Extract the (X, Y) coordinate from the center of the cell holding the provided text.  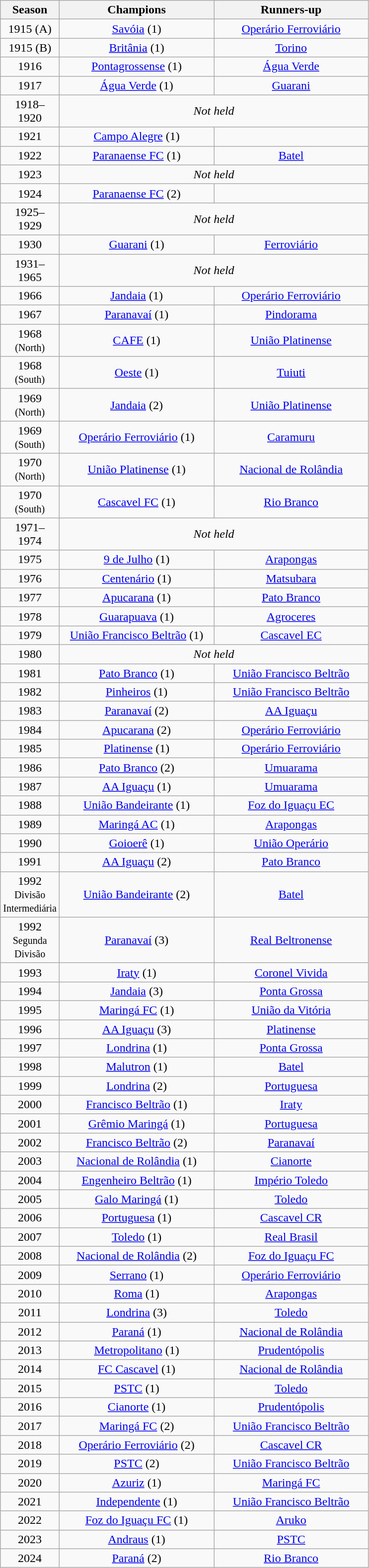
Pontagrossense (1) (137, 67)
1984 (30, 730)
2002 (30, 1142)
Real Brasil (291, 1237)
1967 (30, 315)
Londrina (3) (137, 1312)
Cianorte (1) (137, 1407)
Caramuru (291, 437)
1970(South) (30, 501)
União Operário (291, 843)
União da Vitória (291, 1010)
Paraná (1) (137, 1331)
1922 (30, 155)
Pato Branco (2) (137, 768)
Season (30, 10)
Foz do Iguaçu FC (291, 1256)
9 de Julho (1) (137, 560)
Paranavaí (3) (137, 940)
1985 (30, 749)
1978 (30, 616)
1989 (30, 824)
1992Segunda Divisão (30, 940)
1915 (B) (30, 48)
Jandaia (1) (137, 296)
2005 (30, 1199)
1999 (30, 1086)
Londrina (2) (137, 1086)
Guarani (1) (137, 244)
1969(South) (30, 437)
1997 (30, 1048)
2007 (30, 1237)
2011 (30, 1312)
Operário Ferroviário (2) (137, 1445)
Metropolitano (1) (137, 1351)
Maringá FC (291, 1483)
Apucarana (1) (137, 597)
2018 (30, 1445)
1991 (30, 862)
AA Iguaçu (1) (137, 786)
1918–1920 (30, 111)
1992Divisão Intermediária (30, 894)
Goioerê (1) (137, 843)
AA Iguaçu (291, 711)
1986 (30, 768)
Torino (291, 48)
2009 (30, 1275)
Iraty (291, 1105)
Real Beltronense (291, 940)
1976 (30, 578)
Jandaia (3) (137, 991)
Guarani (291, 85)
Toledo (1) (137, 1237)
PSTC (1) (137, 1388)
Paranaense FC (2) (137, 193)
1930 (30, 244)
Operário Ferroviário (1) (137, 437)
Paraná (2) (137, 1558)
2014 (30, 1369)
2003 (30, 1161)
Independente (1) (137, 1501)
Platinense (291, 1029)
Britânia (1) (137, 48)
Andraus (1) (137, 1539)
Iraty (1) (137, 972)
1915 (A) (30, 29)
Matsubara (291, 578)
1970(North) (30, 470)
Água Verde (1) (137, 85)
1982 (30, 692)
Tuiuti (291, 372)
Londrina (1) (137, 1048)
Engenheiro Beltrão (1) (137, 1180)
1969(North) (30, 405)
1981 (30, 673)
Império Toledo (291, 1180)
2020 (30, 1483)
Paranaense FC (1) (137, 155)
União Bandeirante (2) (137, 894)
1995 (30, 1010)
1990 (30, 843)
1994 (30, 991)
AA Iguaçu (3) (137, 1029)
Paranavaí (1) (137, 315)
2004 (30, 1180)
Grêmio Maringá (1) (137, 1124)
FC Cascavel (1) (137, 1369)
1996 (30, 1029)
Centenário (1) (137, 578)
1917 (30, 85)
Foz do Iguaçu EC (291, 805)
1966 (30, 296)
2006 (30, 1218)
Aruko (291, 1520)
1998 (30, 1067)
2021 (30, 1501)
2000 (30, 1105)
2019 (30, 1464)
2017 (30, 1426)
1975 (30, 560)
Roma (1) (137, 1293)
1968(South) (30, 372)
1971–1974 (30, 534)
2010 (30, 1293)
Apucarana (2) (137, 730)
2013 (30, 1351)
2012 (30, 1331)
Galo Maringá (1) (137, 1199)
1988 (30, 805)
1924 (30, 193)
1923 (30, 174)
Serrano (1) (137, 1275)
AA Iguaçu (2) (137, 862)
Cianorte (291, 1161)
1921 (30, 137)
2016 (30, 1407)
Nacional de Rolândia (2) (137, 1256)
1979 (30, 635)
Champions (137, 10)
PSTC (291, 1539)
Coronel Vivida (291, 972)
União Francisco Beltrão (1) (137, 635)
CAFE (1) (137, 341)
Oeste (1) (137, 372)
1916 (30, 67)
Cascavel EC (291, 635)
Pindorama (291, 315)
Portuguesa (1) (137, 1218)
Campo Alegre (1) (137, 137)
PSTC (2) (137, 1464)
Pato Branco (1) (137, 673)
2015 (30, 1388)
1925–1929 (30, 218)
União Bandeirante (1) (137, 805)
Francisco Beltrão (2) (137, 1142)
Foz do Iguaçu FC (1) (137, 1520)
Guarapuava (1) (137, 616)
Pinheiros (1) (137, 692)
Malutron (1) (137, 1067)
Azuriz (1) (137, 1483)
Cascavel FC (1) (137, 501)
Maringá AC (1) (137, 824)
Runners-up (291, 10)
Savóia (1) (137, 29)
Francisco Beltrão (1) (137, 1105)
Ferroviário (291, 244)
1987 (30, 786)
2023 (30, 1539)
1931–1965 (30, 270)
Platinense (1) (137, 749)
1980 (30, 654)
Água Verde (291, 67)
2001 (30, 1124)
Agroceres (291, 616)
1968(North) (30, 341)
Paranavaí (291, 1142)
Maringá FC (1) (137, 1010)
2022 (30, 1520)
2008 (30, 1256)
Maringá FC (2) (137, 1426)
União Platinense (1) (137, 470)
Nacional de Rolândia (1) (137, 1161)
2024 (30, 1558)
Jandaia (2) (137, 405)
1977 (30, 597)
1993 (30, 972)
1983 (30, 711)
Paranavaí (2) (137, 711)
